Identify which cell holds the provided text, then report its (x, y) central coordinate. 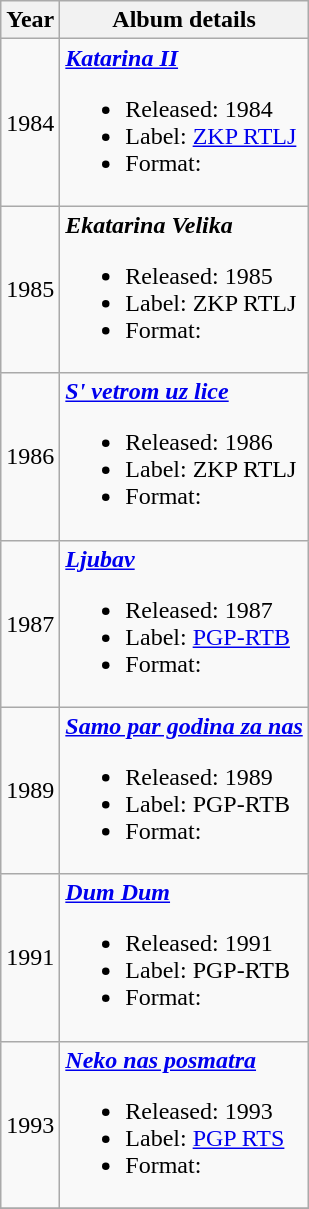
Dum DumReleased: 1991Label: PGP-RTBFormat: (184, 958)
1991 (30, 958)
Samo par godina za nasReleased: 1989Label: PGP-RTBFormat: (184, 790)
1993 (30, 1124)
1987 (30, 624)
Ekatarina VelikaReleased: 1985Label: ZKP RTLJFormat: (184, 290)
LjubavReleased: 1987Label: PGP-RTBFormat: (184, 624)
Neko nas posmatraReleased: 1993Label: PGP RTSFormat: (184, 1124)
Year (30, 20)
1986 (30, 456)
Katarina IIReleased: 1984Label: ZKP RTLJFormat: (184, 122)
1985 (30, 290)
1984 (30, 122)
S' vetrom uz liceReleased: 1986Label: ZKP RTLJFormat: (184, 456)
1989 (30, 790)
Album details (184, 20)
